Extract the [x, y] coordinate from the center of the cell holding the provided text.  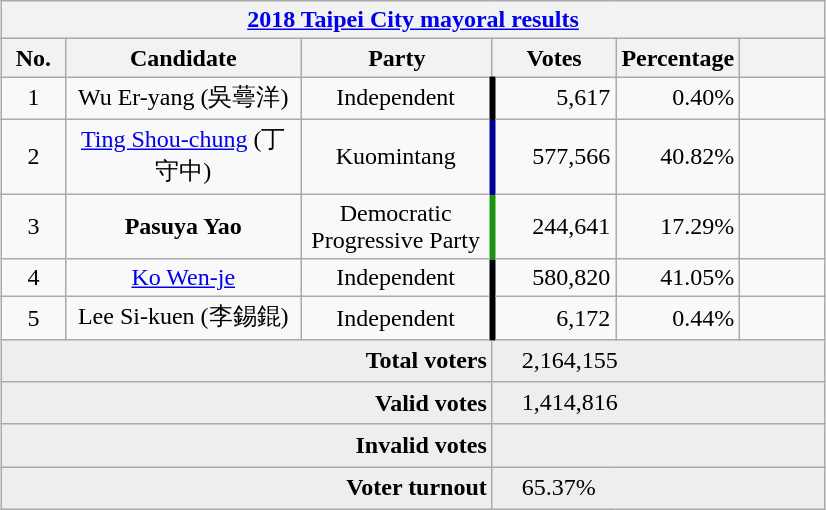
0.40% [678, 98]
1,414,816 [658, 404]
Ting Shou-chung (丁守中) [183, 156]
Invalid votes [248, 446]
17.29% [678, 226]
577,566 [554, 156]
1 [34, 98]
65.37% [658, 488]
4 [34, 278]
2 [34, 156]
Votes [554, 58]
580,820 [554, 278]
Candidate [183, 58]
Lee Si-kuen (李錫錕) [183, 318]
41.05% [678, 278]
Kuomintang [396, 156]
40.82% [678, 156]
Ko Wen-je [183, 278]
0.44% [678, 318]
Total voters [248, 360]
Voter turnout [248, 488]
Wu Er-yang (吳蕚洋) [183, 98]
6,172 [554, 318]
5 [34, 318]
Party [396, 58]
2,164,155 [658, 360]
Democratic Progressive Party [396, 226]
Valid votes [248, 404]
244,641 [554, 226]
2018 Taipei City mayoral results [414, 20]
No. [34, 58]
3 [34, 226]
5,617 [554, 98]
Percentage [678, 58]
Pasuya Yao [183, 226]
